Return the [X, Y] coordinate for the center point of the cell that contains the specified text.  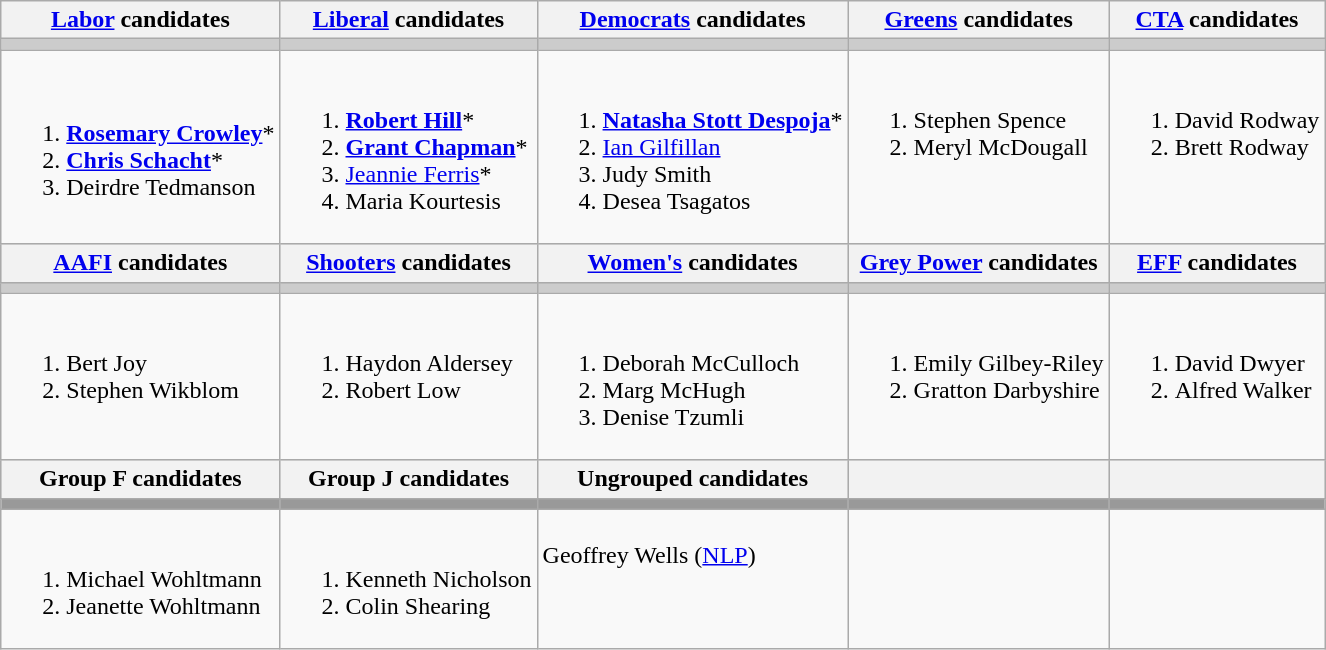
Shooters candidates [408, 263]
Liberal candidates [408, 20]
Rosemary Crowley*Chris Schacht*Deirdre Tedmanson [140, 147]
Deborah McCullochMarg McHughDenise Tzumli [692, 376]
Michael WohltmannJeanette Wohltmann [140, 579]
Greens candidates [978, 20]
Robert Hill*Grant Chapman*Jeannie Ferris*Maria Kourtesis [408, 147]
Ungrouped candidates [692, 479]
Kenneth NicholsonColin Shearing [408, 579]
EFF candidates [1217, 263]
David RodwayBrett Rodway [1217, 147]
David DwyerAlfred Walker [1217, 376]
Labor candidates [140, 20]
Haydon AlderseyRobert Low [408, 376]
Stephen SpenceMeryl McDougall [978, 147]
AAFI candidates [140, 263]
Group J candidates [408, 479]
Grey Power candidates [978, 263]
CTA candidates [1217, 20]
Democrats candidates [692, 20]
Emily Gilbey-RileyGratton Darbyshire [978, 376]
Group F candidates [140, 479]
Natasha Stott Despoja*Ian GilfillanJudy SmithDesea Tsagatos [692, 147]
Geoffrey Wells (NLP) [692, 579]
Bert JoyStephen Wikblom [140, 376]
Women's candidates [692, 263]
